Return the [X, Y] coordinate for the center point of the cell that contains the specified text.  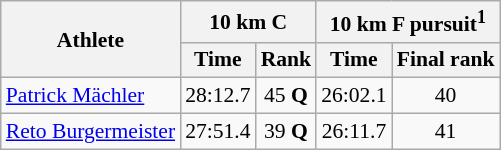
39 Q [286, 132]
26:02.1 [354, 96]
10 km F pursuit1 [408, 22]
Rank [286, 60]
40 [446, 96]
27:51.4 [218, 132]
10 km C [248, 22]
41 [446, 132]
26:11.7 [354, 132]
Patrick Mächler [90, 96]
Reto Burgermeister [90, 132]
45 Q [286, 96]
28:12.7 [218, 96]
Final rank [446, 60]
Athlete [90, 40]
